Provide the (x, y) coordinate of the cell's center where the given text is located.  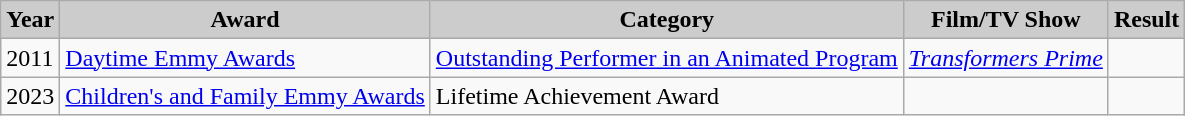
Award (245, 20)
Result (1146, 20)
Year (30, 20)
2011 (30, 58)
2023 (30, 96)
Daytime Emmy Awards (245, 58)
Children's and Family Emmy Awards (245, 96)
Film/TV Show (1006, 20)
Transformers Prime (1006, 58)
Lifetime Achievement Award (666, 96)
Outstanding Performer in an Animated Program (666, 58)
Category (666, 20)
